Scan for the cell matching the given text and deliver its [x, y] coordinate at center. 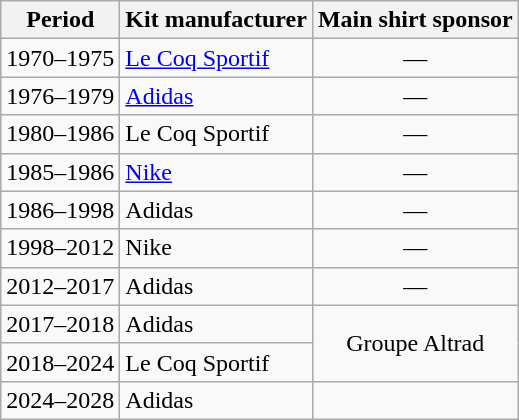
Main shirt sponsor [415, 20]
2012–2017 [60, 286]
2018–2024 [60, 362]
Groupe Altrad [415, 343]
1985–1986 [60, 172]
2024–2028 [60, 400]
1980–1986 [60, 134]
Period [60, 20]
1976–1979 [60, 96]
Kit manufacturer [216, 20]
2017–2018 [60, 324]
1970–1975 [60, 58]
1986–1998 [60, 210]
1998–2012 [60, 248]
